Output the [X, Y] coordinate of the center of the cell containing the given text.  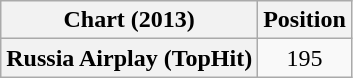
195 [305, 58]
Position [305, 20]
Chart (2013) [130, 20]
Russia Airplay (TopHit) [130, 58]
